For the text-containing cell, return its midpoint in [x, y] coordinate format. 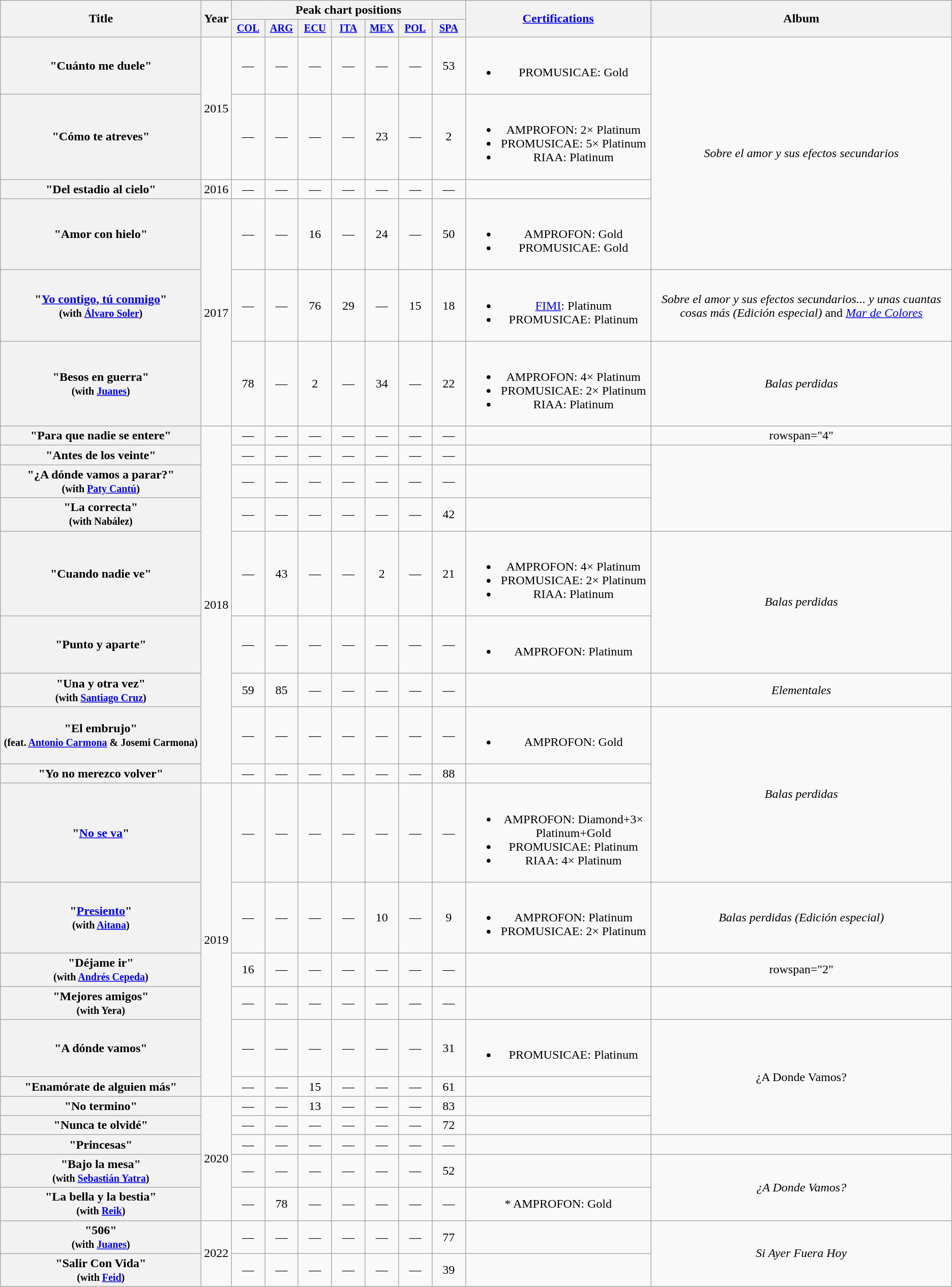
"Cuando nadie ve" [101, 574]
83 [449, 1106]
85 [282, 690]
Si Ayer Fuera Hoy [801, 1253]
Certifications [558, 19]
2019 [217, 940]
"Enamórate de alguien más" [101, 1087]
50 [449, 234]
COL [248, 28]
ITA [348, 28]
"Antes de los veinte" [101, 455]
ARG [282, 28]
2016 [217, 189]
Balas perdidas (Edición especial) [801, 917]
"¿A dónde vamos a parar?" (with Paty Cantú) [101, 481]
31 [449, 1049]
"Bajo la mesa" (with Sebastián Yatra) [101, 1171]
43 [282, 574]
"Yo contigo, tú conmigo" (with Álvaro Soler) [101, 306]
FIMI: PlatinumPROMUSICAE: Platinum [558, 306]
"Salir Con Vida" (with Feid) [101, 1270]
29 [348, 306]
MEX [382, 28]
9 [449, 917]
Title [101, 19]
23 [382, 137]
2018 [217, 605]
Peak chart positions [348, 10]
24 [382, 234]
PROMUSICAE: Platinum [558, 1049]
AMPROFON: GoldPROMUSICAE: Gold [558, 234]
76 [315, 306]
"Presiento" (with Aitana) [101, 917]
59 [248, 690]
AMPROFON: PlatinumPROMUSICAE: 2× Platinum [558, 917]
"Besos en guerra" (with Juanes) [101, 383]
rowspan="2" [801, 970]
53 [449, 65]
21 [449, 574]
72 [449, 1125]
POL [415, 28]
"Déjame ir" (with Andrés Cepeda) [101, 970]
rowspan="4" [801, 436]
2017 [217, 312]
AMPROFON: 2× PlatinumPROMUSICAE: 5× PlatinumRIAA: Platinum [558, 137]
* AMPROFON: Gold [558, 1204]
ECU [315, 28]
39 [449, 1270]
Year [217, 19]
PROMUSICAE: Gold [558, 65]
"Del estadio al cielo" [101, 189]
2015 [217, 108]
AMPROFON: Diamond+3× Platinum+GoldPROMUSICAE: PlatinumRIAA: 4× Platinum [558, 832]
61 [449, 1087]
Sobre el amor y sus efectos secundarios... y unas cuantas cosas más (Edición especial) and Mar de Colores [801, 306]
"Para que nadie se entere" [101, 436]
"Mejores amigos" (with Yera) [101, 1003]
42 [449, 515]
"Princesas" [101, 1145]
"La correcta" (with Nabález) [101, 515]
13 [315, 1106]
"No se va" [101, 832]
2022 [217, 1253]
Sobre el amor y sus efectos secundarios [801, 153]
"Nunca te olvidé" [101, 1125]
2020 [217, 1158]
AMPROFON: Gold [558, 735]
88 [449, 773]
AMPROFON: Platinum [558, 645]
Elementales [801, 690]
"Cuánto me duele" [101, 65]
"Amor con hielo" [101, 234]
"Yo no merezco volver" [101, 773]
10 [382, 917]
"506" (with Juanes) [101, 1237]
77 [449, 1237]
"La bella y la bestia" (with Reik) [101, 1204]
"No termino" [101, 1106]
"Cómo te atreves" [101, 137]
52 [449, 1171]
"Punto y aparte" [101, 645]
"Una y otra vez" (with Santiago Cruz) [101, 690]
SPA [449, 28]
18 [449, 306]
34 [382, 383]
"A dónde vamos" [101, 1049]
Album [801, 19]
22 [449, 383]
"El embrujo" (feat. Antonio Carmona & Josemi Carmona) [101, 735]
